Determine the (X, Y) coordinate at the center of the cell enclosing the given text.  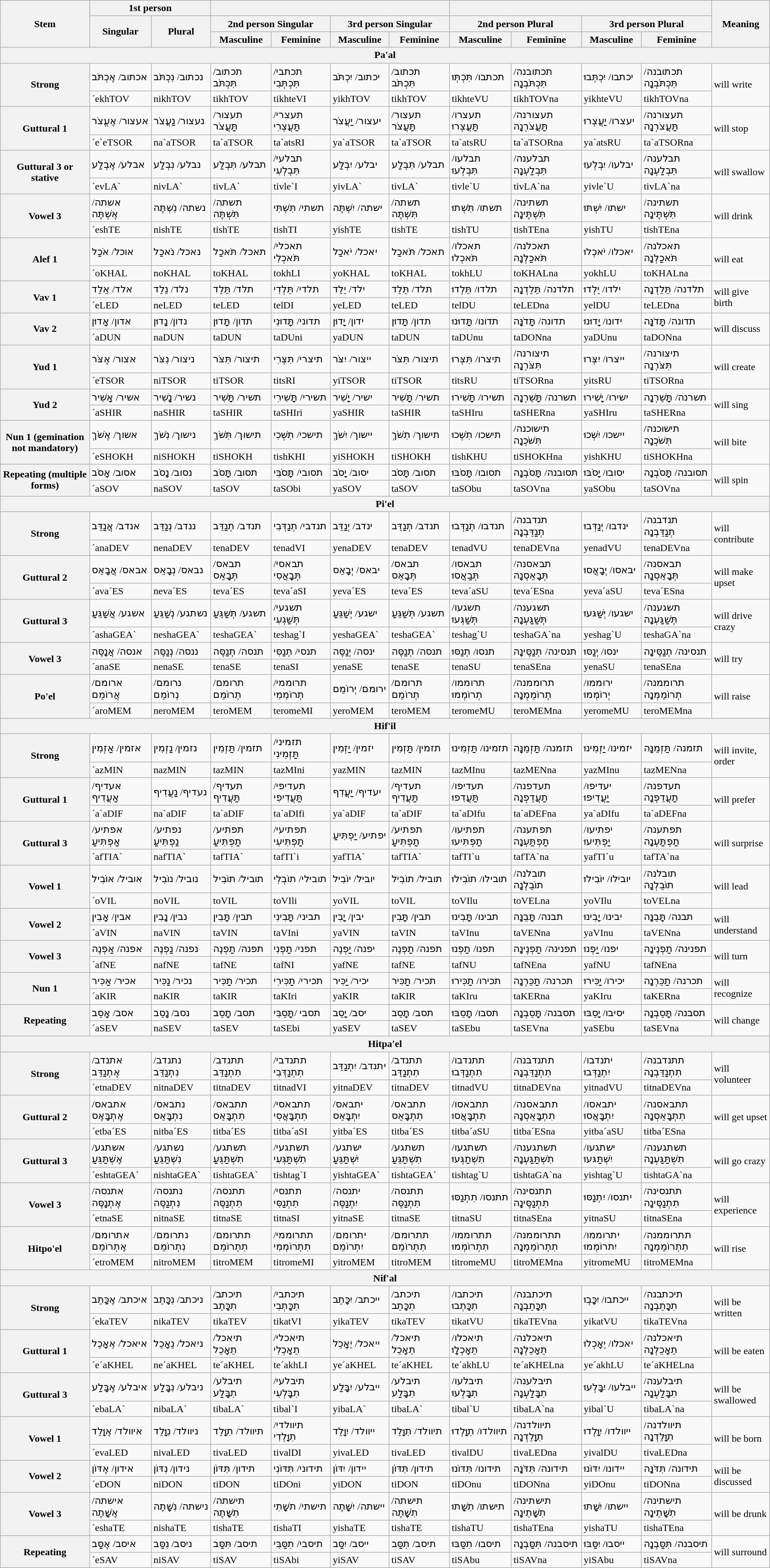
תיאכלו/ תֵאָכְלָוּ (480, 1343)
יפנה/ יַפְנֶה (359, 949)
tishtag`U (480, 1175)
תסובו/ תָּסֹבּוּ (480, 472)
te´akhLU (480, 1365)
תשתי/ תִּשְׁתִּי (301, 208)
teshag`U (480, 635)
תסבו/ תָסֵבּוּ (480, 1012)
יישתו/ יִשָּׁתוּ (611, 1506)
נשיר/ נָשִׁיר (181, 397)
nishaTE (181, 1528)
תובילו/ תוֹבִילוּ (480, 879)
תסובי/ תָּסֹבִּי (301, 472)
taVIni (301, 933)
תבאסי/ תְּבָאֲסִי (301, 570)
´anaDEV (121, 547)
יכתבו/ יִכְתְּבוּ (611, 77)
tikatVI (301, 1321)
taSHIru (480, 413)
יזמין/ יַזְמִין (359, 748)
אתרומם/ אֶתְרוֹמֵם (121, 1240)
will write (740, 85)
יכיר/ יַכִּיר (359, 980)
Singular (121, 32)
נדון/ נָדוּן (181, 321)
will surprise (740, 843)
toVIlu (480, 901)
will spin (740, 480)
אתנסה/ אֶתְנָסֶּה (121, 1197)
ya`aTSOR (359, 142)
yenaDEV (359, 547)
יתנדב/ יִתְנַדֵּב (359, 1066)
אבין/ אָבִין (121, 917)
yaSHIR (359, 413)
נפתיע/ נַפְתִּיעַ (181, 835)
tishaTU (480, 1528)
will drink (740, 215)
tenaSI (301, 667)
תובילי/ תוֹבְלִי (301, 879)
תיצרי/ תִּצְּרִי (301, 359)
נבין/ נָבִין (181, 917)
tafTI`u (480, 857)
will give birth (740, 297)
ירומם/ יְרוֹמֵם (359, 688)
Repeating (multiple forms) (45, 480)
´anaSE (121, 667)
tokhLI (301, 273)
ייוולדו/ יִוָּלְדוּ (611, 1431)
יכתוב/ יִכְתֹּב (359, 77)
nivaLED (181, 1452)
אנדב/ אֲנַדֵּב (121, 526)
תאכלו/ תֹּאכְלוּ (480, 252)
yibaLA` (359, 1409)
´e´aKHEL (121, 1365)
תעדיפי/ תַּעֲדִיפִי (301, 792)
tibal`I (301, 1409)
yitroMEM (359, 1262)
tafNI (301, 964)
יבאסו/ יְבָאֲסוּ (611, 570)
יסיבו/ יָסֵבּוּ (611, 1012)
will make upset (740, 577)
yibal`U (611, 1409)
taSObu (480, 488)
taSObi (301, 488)
ילד/ יֵלֵד (359, 290)
Nif'al (385, 1278)
yishaTE (359, 1528)
יתרוממו/ יִתרוֹמְמוּ (611, 1240)
titromeMI (301, 1262)
Guttural 3 or stative (45, 172)
תעדיפו/ תַּעֲדִפוּ (480, 792)
yaKIru (611, 996)
תתבאסו/ תִתְבָּאֲסוּ (480, 1109)
אוכל/ אֹכַל (121, 252)
Vav 1 (45, 297)
נסב/ נָסֵב (181, 1012)
אידון/ אֶדּוֹן (121, 1468)
teva´aSU (480, 591)
yoKHAL (359, 273)
yikhTOV (359, 99)
יתבאס/ יִתְבָּאֵס (359, 1109)
תתנסו/ תִתְנַסּוּ (480, 1197)
יבינו/ יָבִינוּ (611, 917)
תביני/ תָּבִינִי (301, 917)
will raise (740, 696)
telDU (480, 305)
yeroMEM (359, 710)
tenaSU (480, 667)
yaVIN (359, 933)
ta`atsRI (301, 142)
yishKHU (611, 456)
1st person (151, 8)
תפנו/ תַפְנוּ (480, 949)
יידונו/ יִדּוֹנוּ (611, 1468)
nafNE (181, 964)
תלדי/ תֵּלְדִי (301, 290)
titnadVI (301, 1088)
titsRI (301, 381)
ישגע/ יְשַׁגֵּעַ (359, 613)
תעצרי/ תַּעֲצְרִי (301, 120)
taDUni (301, 337)
יבין/ יָבִין (359, 917)
na`aDIF (181, 813)
yishaTU (611, 1528)
יסוב/ יָסֹב (359, 472)
yivLA` (359, 186)
ניוולד/ נִוָּלֵד (181, 1431)
yazMIN (359, 770)
will change (740, 1020)
will lead (740, 887)
תכתבו/ תִּכְתְּוּ (480, 77)
noKHAL (181, 273)
will be swallowed (740, 1395)
Pi'el (385, 504)
taKIri (301, 996)
yitba´ES (359, 1131)
will rise (740, 1248)
´aDUN (121, 337)
יתרומם/ יִתְרוֹמֵם (359, 1240)
yitnaSU (611, 1218)
יתבאסו/ יִתְבָּאֲסוּ (611, 1109)
אתנדב/ אֶתְנַדֵּב (121, 1066)
אנסה/ אֲנָסֶּה (121, 651)
toVIli (301, 901)
נישתה/ נִשָּׁתֶה (181, 1506)
אשוך/ אֶשֹּׁךְ (121, 435)
תזמינו/ תַּזְמִינוּ (480, 748)
יזמינו/ יַזְמִינוּ (611, 748)
na`aTSOR (181, 142)
´eSHOKH (121, 456)
tokhLU (480, 273)
will try (740, 659)
´evaLED (121, 1452)
ישתגעו/ יִשְׁתַּגּעוּ (611, 1153)
taSEbi (301, 1028)
ייכתב/ יִכָּתֵב (359, 1299)
תישכי/ תִשְּׁכִי (301, 435)
yeLED (359, 305)
titnadVU (480, 1088)
נתרומם/ נִתְרוֹמֵם (181, 1240)
ייצרו/ יִצְּרוּ (611, 359)
yeva´aSU (611, 591)
yikatVU (611, 1321)
will be eaten (740, 1351)
nitroMEM (181, 1262)
yitnaSE (359, 1218)
יאכל/ יֹאכַל (359, 252)
will experience (740, 1204)
אישתה/ אֶשָּׁתֶה (121, 1506)
יישתה/ יִשָּׁתֶה (359, 1506)
will swallow (740, 172)
tibal`U (480, 1409)
אפתיע/ אַפְתִּיעַ (121, 835)
tikatVU (480, 1321)
תכתבי/ תִּכְתְּבִי (301, 77)
Stem (45, 24)
תתרוממי/ תִתְרוֹמְמִי (301, 1240)
איוולד/ אֶוָּלֵד (121, 1431)
yishtaGEA` (359, 1175)
תשתגעו/ תִשְׁתַגְּעוּ (480, 1153)
יכירו/ יַכִּירוּ (611, 980)
yokhLU (611, 273)
´etba´ES (121, 1131)
תיבלעו/ תִבָּלְעוּ (480, 1387)
ישגעו/ יְשַׁגּעוּ (611, 613)
´e`eTSOR (121, 142)
תבאסו/ תְּבַאֲסוּ (480, 570)
´evLA` (121, 186)
yishtag`U (611, 1175)
ne´aKHEL (181, 1365)
יישכו/ יִשְּׁכוּ (611, 435)
תיבלעי/ תִבָּלְעִי (301, 1387)
תיכתבו/ תִכָּתְבוּ (480, 1299)
will drive crazy (740, 621)
will recognize (740, 988)
תדוני/ תָּדוּנִי (301, 321)
´eSAV (121, 1560)
ילדו/ יֵלְדוּ (611, 290)
naDUN (181, 337)
תשתו/ תִּשְׁתוּ (480, 208)
tishtag`I (301, 1175)
yitromeMU (611, 1262)
nibaLA` (181, 1409)
will be born (740, 1438)
yaSHIru (611, 413)
תישוך/ תִשֹּׁךְ (420, 435)
yaSOV (359, 488)
יידון/ יִדּוֹן (359, 1468)
yaVInu (611, 933)
niTSOR (181, 381)
ישתגע/ יִשְׁתַּגֵּעַ (359, 1153)
naVIN (181, 933)
נאכל/ נֹאכַל (181, 252)
תרוממי/ תְרוֹמְמִי (301, 688)
´ekaTEV (121, 1321)
naSEV (181, 1028)
ינדבו/ יְנַדְּבוּ (611, 526)
יפתיעו/ יַפְתִּיעוּ (611, 835)
tishTU (480, 229)
will bite (740, 442)
´afTIA` (121, 857)
יפנו/ יַפְנוּ (611, 949)
תשתגעי/ תִשְׁתַּגְּעִי (301, 1153)
תיסבו/ תִסַּבּוּ (480, 1544)
tazMInu (480, 770)
ינסו/ יְנַסּוּ (611, 651)
yenaSU (611, 667)
yeva´ES (359, 591)
tikhteVI (301, 99)
tenadVI (301, 547)
neshaGEA` (181, 635)
ייאכל/ יֵאָכֵל (359, 1343)
נתנדב/ נִתְנַדֵּב (181, 1066)
תתנדבי/ תִתְנַדְּבִי (301, 1066)
יתנדבו/ יִתְנַדְּבוּ (611, 1066)
יובילו/ יוֹבִילוּ (611, 879)
נעדיף/ נַעֲדִיף (181, 792)
תבלעו/ תִּבְלְעוּ (480, 164)
yivaLED (359, 1452)
yenaSE (359, 667)
יסב/ יָסֵב (359, 1012)
´eTSOR (121, 381)
אסב/ אָסֵב (121, 1012)
´eshtaGEA` (121, 1175)
תיכתבי/ תִכָּתְבִי (301, 1299)
niSHOKH (181, 456)
ייצור/ יִצֹּר (359, 359)
Po'el (45, 696)
taSHIri (301, 413)
אעצור/ אֶעֱצֹר (121, 120)
תתרוממו/ תִתְרוֹמְמוּ (480, 1240)
´aSEV (121, 1028)
neva´ES (181, 591)
yitnaDEV (359, 1088)
תזמיני/ תַּזְמִינִי (301, 748)
niDON (181, 1484)
נתנסה/ נִתְנַסֶּה (181, 1197)
´aVIN (121, 933)
´ekhTOV (121, 99)
ישירו/ יָשִׁירוּ (611, 397)
´etnaSE (121, 1218)
will discuss (740, 329)
tishKHU (480, 456)
Hitpo'el (45, 1248)
´ava´ES (121, 591)
yivle`U (611, 186)
neLED (181, 305)
niSAV (181, 1560)
yiSHOKH (359, 456)
neroMEM (181, 710)
tenadVU (480, 547)
איסב/ אֶסַּב (121, 1544)
תכירו/ תַכִּירוּ (480, 980)
yoVIlu (611, 901)
תישתי/ תשָּׁתִי (301, 1506)
yaSEbu (611, 1028)
taKIru (480, 996)
tivle`U (480, 186)
teromeMU (480, 710)
אדון/ אָדוּן (121, 321)
te´akhLI (301, 1365)
תשגעי/ תְּשַׁגְעִי (301, 613)
taVInu (480, 933)
תפתיעו/ תַפְתִּיעוּ (480, 835)
´aSOV (121, 488)
אכיר/ אַכִּיר (121, 980)
´eshaTE (121, 1528)
נשתגע/ נְשַׁגֵּעַ (181, 613)
yiSAV (359, 1560)
yivalDU (611, 1452)
will sing (740, 405)
ta`aDIfi (301, 813)
נשתגע/ נִשְׁתַּגֵּעַ (181, 1153)
yeshag`U (611, 635)
yikaTEV (359, 1321)
נרומם/ נְרוֹמֵם (181, 688)
יפתיע/ יַפְתִּיעַ (359, 835)
nivLA` (181, 186)
נלד/ נֵלֵד (181, 290)
אתבאס/ אֶתְבָּאֶס (121, 1109)
ניאכל/ נֵאָכֵל (181, 1343)
nafTIA` (181, 857)
תיוולדי/ תִוָּלְדִי (301, 1431)
תיסב/ תִסַּב (420, 1544)
yitnadVU (611, 1088)
will understand (740, 924)
ta`atsRU (480, 142)
will volunteer (740, 1074)
will contribute (740, 533)
יבאס/ יְבָאֵס (359, 570)
ישיר/ יָשִׁיר (359, 397)
תתנדבו/ תִתְנַדְּבוּ (480, 1066)
yenadVU (611, 547)
תיסבי/ תִסַּבִּי (301, 1544)
yaDUnu (611, 337)
will stop (740, 128)
Alef 1 (45, 259)
ישתה/ יִשְׁתֶּה (359, 208)
אבלע/ אֶבְלַע (121, 164)
tafTI`i (301, 857)
נישוך/ נִשֹּׁךְ (181, 435)
will prefer (740, 799)
teshag`I (301, 635)
yafNE (359, 964)
תאכלי/ תֹּאכְלִי (301, 252)
יישוך/ יִשֹּׁךְ (359, 435)
´eDON (121, 1484)
תשירי/ תָּשִׁירִי (301, 397)
ya`aDIfu (611, 813)
יתנסה/ יִתְנַסֶּה (359, 1197)
איבלע/ אֶבָּלַע (121, 1387)
nishtaGEA` (181, 1175)
nikaTEV (181, 1321)
ייסבו/ יִסַּבּוּ (611, 1544)
נידון/ נִדּוֹן (181, 1468)
´etroMEM (121, 1262)
תנסו/ תְנַסּוּ (480, 651)
´aroMEM (121, 710)
תתבאסי/ תִתְבָּאֲסִי (301, 1109)
yafTIA` (359, 857)
יאכלו/ יֵאָכְלוּ (611, 1343)
ארומם/ אֲרוֹמֵם (121, 688)
Plural (181, 32)
נזמין/ נַזְמִין (181, 748)
ישתו/ יִשְׁתּוּ (611, 208)
תתנסי/ תִתְנַסִּי (301, 1197)
2nd person Plural (516, 24)
naSHIR (181, 413)
אשגע/ אֲשַׁגֵּעַ (121, 613)
yitba´aSU (611, 1131)
will invite, order (740, 756)
נתבאס/ נִתְבָּאֵס (181, 1109)
yelDU (611, 305)
nenaSE (181, 667)
yiDON (359, 1484)
titba´aSI (301, 1131)
תבינו/ תָּבִינוּ (480, 917)
נבאס/ נְבָאֵס (181, 570)
Vav 2 (45, 329)
yishTU (611, 229)
´ashaGEA` (121, 635)
אעדיף/ אַעֲדִיף (121, 792)
אצור/ אֶצֹּר (121, 359)
יאכלו/ יֹאכְלוּ (611, 252)
nazMIN (181, 770)
אלד/ אֵלֵד (121, 290)
nitnaDEV (181, 1088)
אזמין/ אַזְמִין (121, 748)
אשיר/ אָשִׁיר (121, 397)
תנדבו/ תְנַדְּבוּ (480, 526)
תנסי/ תְנַסִּי (301, 651)
nitnaSE (181, 1218)
תישתו/ תִשָּׁתוּ (480, 1506)
ייוולד/ יִוָּלֵד (359, 1431)
אוביל/ אוֹבִיל (121, 879)
תיצרו/ תִּצְּרוּ (480, 359)
תעצרו/ תַּעֲצְרוּ (480, 120)
תישוך/ תִּשֹּׁךְ (241, 435)
yaSEV (359, 1028)
ye´akhLU (611, 1365)
yeshaGEA` (359, 635)
tishKHI (301, 456)
yaSObu (611, 488)
תסבי /תָּסֵבִּי (301, 1012)
ייסב/ יִסַּב (359, 1544)
תנדבי/ תְנַדְּבִי (301, 526)
ייבלעו/ יִבָּלְעוּ (611, 1387)
tishTI (301, 229)
נוביל/ נוֹבִיל (181, 879)
ידונו/ יָדוּנוּ (611, 321)
יוביל/ יוֹבִיל (359, 879)
נסוב/ נָסֹב (181, 472)
will be drunk (740, 1514)
תישכו/ תִשְּׁכוּ (480, 435)
titnaSI (301, 1218)
תבלעי/ תִּבְלְעִי (301, 164)
אבאס/ אֲבָאֵס (121, 570)
tiDOni (301, 1484)
יעדיפו/ יַעֲדִיפוּ (611, 792)
yiSAbu (611, 1560)
tishaTI (301, 1528)
ננסה/ נְנַסֶּה (181, 651)
נשתה/ נִשְׁתֶּה (181, 208)
יבלע/ יִבְלַע (359, 164)
yafNU (611, 964)
will surround (740, 1552)
Pa'al (385, 55)
nitba´ES (181, 1131)
tivalDI (301, 1452)
Yud 1 (45, 367)
ננדב/ נְנַדֵּב (181, 526)
´afNE (121, 964)
תפני/ תַפְנִי (301, 949)
´aKIR (121, 996)
תכירי/ תַכִּירִי (301, 980)
אשתה/ אֶשְׁתֶּה (121, 208)
תפתיעי/ תַפְתִּיעִי (301, 835)
tivalDU (480, 1452)
3rd person Singular (390, 24)
yazMInu (611, 770)
Yud 2 (45, 405)
will create (740, 367)
Meaning (740, 24)
yishTE (359, 229)
will get upset (740, 1117)
will be discussed (740, 1476)
3rd person Plural (647, 24)
naKIR (181, 996)
tivle`I (301, 186)
yafTI`u (611, 857)
ניסב/ נִסַּב (181, 1544)
תלדו/ תֵּלְדוּ (480, 290)
תידוני/ תִּדּוֹנִי (301, 1468)
יעצרו/ יַעֲצְרוּ (611, 120)
אשתגע/ אֶשְׁתַּגֵּעַ (121, 1153)
taSEbu (480, 1028)
תשירו/ תָּשִׁירוּ (480, 397)
אסוב/ אָסֹב (121, 472)
יעדיף/ יַעֲדִף (359, 792)
´oKHAL (121, 273)
Nun 1 (45, 988)
Nun 1 (gemination not mandatory) (45, 442)
´eshTE (121, 229)
naSOV (181, 488)
titnaSU (480, 1218)
tiSAbi (301, 1560)
yitsRU (611, 381)
ניצור/ נִצֹּר (181, 359)
נפנה/ נַפְנֶה (181, 949)
תדונו/ תָּדוּנוּ (480, 321)
ya`atsRU (611, 142)
ייבלע/ יִבָּלַע (359, 1387)
ye´aKHEL (359, 1365)
ניבלע/ נִבָּלַע (181, 1387)
תידונו/ תִּדּוֹנוּ (480, 1468)
tiSAbu (480, 1560)
יבלעו/ יִבְלְעוּ (611, 164)
אפנה/ אַפְנֶה (121, 949)
תשגעו/ תְּשַׁגְּעוּ (480, 613)
ya`aDIF (359, 813)
titromeMU (480, 1262)
נעצור/ נַעֲצֹר (181, 120)
yiTSOR (359, 381)
´aSHIR (121, 413)
תיוולדו/ תִוָּלְדוּ (480, 1431)
tafNU (480, 964)
איאכל/ אֵאָכֵל (121, 1343)
nishTE (181, 229)
2nd person Singular (271, 24)
נכיר/ נַכִּיר (181, 980)
yeromeMU (611, 710)
´ebaLA` (121, 1409)
ta`aDIfu (480, 813)
yaDUN (359, 337)
will turn (740, 957)
will be written (740, 1307)
titsRU (480, 381)
teromeMI (301, 710)
ינדב/ יְנַדֵּב (359, 526)
´eLED (121, 305)
ייכתבו/ יִכָּבְוּ (611, 1299)
´azMIN (121, 770)
תיסב/ תִּסַּב (241, 1544)
tiDOnu (480, 1484)
Hif'il (385, 726)
´etnaDEV (121, 1088)
telDI (301, 305)
´a`aDIF (121, 813)
נבלע/ נִבְלַע (181, 164)
ניכתב/ נִכָּתֵב (181, 1299)
Hitpa'el (385, 1044)
נכתוב/ נִכְתֹּב (181, 77)
yaKIR (359, 996)
יעצור/ יַעֲצֹר (359, 120)
yiDOnu (611, 1484)
tazMIni (301, 770)
איכתב/ אֶכָּתֵב (121, 1299)
אכתוב/ אֶכְתֹּב (121, 77)
will go crazy (740, 1161)
taDUnu (480, 337)
תיאכלי/ תֵאָכְלִי (301, 1343)
ידון/ יָדוּן (359, 321)
noVIL (181, 901)
יתנסו/ יִתְנַסּוּ (611, 1197)
´oVIL (121, 901)
tikhteVU (480, 99)
ינסה/ יְנַסֶּה (359, 651)
will eat (740, 259)
teva´aSI (301, 591)
תרוממו/ תְרוֹמְמוּ (480, 688)
nenaDEV (181, 547)
nikhTOV (181, 99)
yoVIL (359, 901)
titba´aSU (480, 1131)
yikhteVU (611, 99)
ירוממו/ יְרוֹמְמוּ (611, 688)
יסובו/ יָסֹבּוּ (611, 472)
